Scan for the cell matching the given text and deliver its [x, y] coordinate at center. 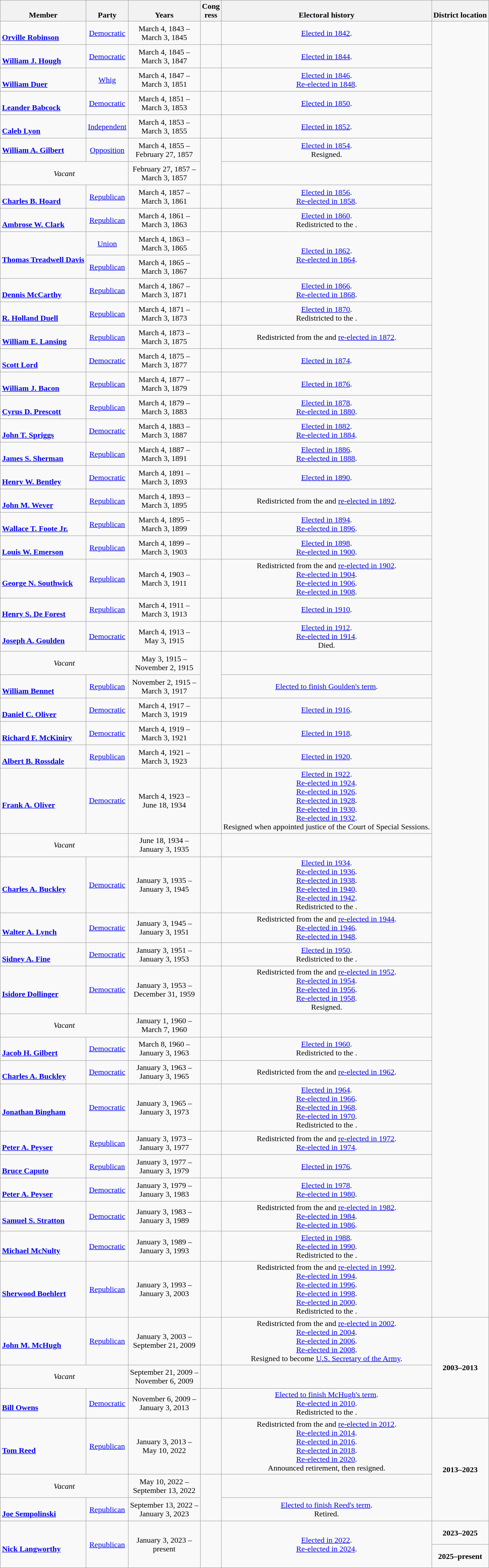
Samuel S. Stratton [43, 1216]
William E. Lansing [43, 337]
Scott Lord [43, 361]
January 3, 2023 –present [164, 1545]
Louis W. Emerson [43, 548]
William Duer [43, 80]
William Bennet [43, 686]
March 4, 1911 –March 3, 1913 [164, 610]
Elected in 1912.Re-elected in 1914.Died. [327, 636]
Elected in 1850. [327, 103]
January 3, 2003 –September 21, 2009 [164, 1341]
Albert B. Rossdale [43, 757]
March 4, 1861 –March 3, 1863 [164, 220]
Elected in 1866.Re-elected in 1868. [327, 290]
Elected in 1978.Re-elected in 1980. [327, 1190]
Redistricted from the and re-elected in 1872. [327, 337]
Elected in 1882.Re-elected in 1884. [327, 431]
Isidore Dollinger [43, 990]
Elected in 1890. [327, 478]
March 4, 1851 –March 3, 1853 [164, 103]
Whig [107, 80]
Elected in 1846.Re-elected in 1848. [327, 80]
Wallace T. Foote Jr. [43, 524]
Elected in 1860.Redistricted to the . [327, 220]
Elected in 1918. [327, 733]
Joe Sempolinski [43, 1510]
March 4, 1923 –June 18, 1934 [164, 801]
January 3, 1965 –January 3, 1973 [164, 1107]
January 3, 1953 –December 31, 1959 [164, 990]
Elected in 1950.Redistricted to the . [327, 954]
Opposition [107, 150]
Elected in 2022.Re-elected in 2024. [327, 1545]
Elected in 1862.Re-elected in 1864. [327, 255]
March 4, 1855 –February 27, 1857 [164, 150]
Sidney A. Fine [43, 954]
March 4, 1921 –March 3, 1923 [164, 757]
Nick Langworthy [43, 1545]
Elected in 1910. [327, 610]
Walter A. Lynch [43, 928]
Bruce Caputo [43, 1166]
March 4, 1899 –March 3, 1903 [164, 548]
Cyrus D. Prescott [43, 407]
March 4, 1913 –May 3, 1915 [164, 636]
November 6, 2009 –January 3, 2013 [164, 1403]
2023–2025 [460, 1533]
March 4, 1883 –March 3, 1887 [164, 431]
Elected to finish Goulden's term. [327, 686]
Elected in 1894.Re-elected in 1896. [327, 524]
March 4, 1875 –March 3, 1877 [164, 361]
Caleb Lyon [43, 127]
Elected in 1960.Redistricted to the . [327, 1049]
March 4, 1847 –March 3, 1851 [164, 80]
February 27, 1857 –March 3, 1857 [164, 173]
Redistricted from the and re-elected in 1944.Re-elected in 1946.Re-elected in 1948. [327, 928]
Elected in 1964.Re-elected in 1966.Re-elected in 1968.Re-elected in 1970.Redistricted to the . [327, 1107]
Elected in 1854.Resigned. [327, 150]
Thomas Treadwell Davis [43, 255]
Redistricted from the and re-elected in 1892. [327, 501]
Elected to finish Reed's term.Retired. [327, 1510]
Years [164, 11]
Elected in 1886.Re-elected in 1888. [327, 454]
Jacob H. Gilbert [43, 1049]
Member [43, 11]
Orville Robinson [43, 33]
Elected in 1934.Re-elected in 1936.Re-elected in 1938.Re-elected in 1940.Re-elected in 1942.Redistricted to the . [327, 885]
June 18, 1934 –January 3, 1935 [164, 845]
March 4, 1891 –March 3, 1893 [164, 478]
January 3, 1989 –January 3, 1993 [164, 1246]
Henry W. Bentley [43, 478]
May 3, 1915 –November 2, 1915 [164, 663]
Elected in 1920. [327, 757]
Electoral history [327, 11]
January 3, 1979 –January 3, 1983 [164, 1190]
District location [460, 11]
January 3, 1993 –January 3, 2003 [164, 1289]
Redistricted from the and re-elected in 1982.Re-elected in 1984.Re-elected in 1986. [327, 1216]
2003–2013 [460, 1368]
Bill Owens [43, 1403]
January 3, 1963 –January 3, 1965 [164, 1072]
March 8, 1960 –January 3, 1963 [164, 1049]
March 4, 1857 –March 3, 1861 [164, 197]
March 4, 1903 –March 3, 1911 [164, 579]
William A. Gilbert [43, 150]
March 4, 1845 –March 3, 1847 [164, 57]
John T. Spriggs [43, 431]
Frank A. Oliver [43, 801]
Redistricted from the and re-elected in 2002.Re-elected in 2004.Re-elected in 2006.Re-elected in 2008.Resigned to become U.S. Secretary of the Army. [327, 1341]
Elected in 1842. [327, 33]
Elected in 1988.Re-elected in 1990.Redistricted to the . [327, 1246]
May 10, 2022 –September 13, 2022 [164, 1486]
March 4, 1887 –March 3, 1891 [164, 454]
Sherwood Boehlert [43, 1289]
Charles B. Hoard [43, 197]
November 2, 1915 –March 3, 1917 [164, 686]
Joseph A. Goulden [43, 636]
Richard F. McKiniry [43, 733]
March 4, 1917 –March 3, 1919 [164, 710]
Jonathan Bingham [43, 1107]
William J. Bacon [43, 384]
September 21, 2009 –November 6, 2009 [164, 1377]
March 4, 1853 –March 3, 1855 [164, 127]
March 4, 1865 –March 3, 1867 [164, 267]
Union [107, 244]
Elected to finish McHugh's term.Re-elected in 2010.Redistricted to the . [327, 1403]
James S. Sherman [43, 454]
March 4, 1919 –March 3, 1921 [164, 733]
Elected in 1856.Re-elected in 1858. [327, 197]
Redistricted from the and re-elected in 1902.Re-elected in 1904.Re-elected in 1906.Re-elected in 1908. [327, 579]
William J. Hough [43, 57]
January 3, 1977 –January 3, 1979 [164, 1166]
January 3, 1983 –January 3, 1989 [164, 1216]
Redistricted from the and re-elected in 1992.Re-elected in 1994.Re-elected in 1996.Re-elected in 1998.Re-elected in 2000.Redistricted to the . [327, 1289]
January 3, 1951 –January 3, 1953 [164, 954]
John M. McHugh [43, 1341]
Elected in 1870.Redistricted to the . [327, 314]
March 4, 1843 –March 3, 1845 [164, 33]
March 4, 1877 –March 3, 1879 [164, 384]
Michael McNulty [43, 1246]
January 3, 1935 –January 3, 1945 [164, 885]
2025–present [460, 1556]
January 3, 1945 –January 3, 1951 [164, 928]
March 4, 1873 –March 3, 1875 [164, 337]
John M. Wever [43, 501]
Redistricted from the and re-elected in 1972.Re-elected in 1974. [327, 1143]
Redistricted from the and re-elected in 1962. [327, 1072]
Ambrose W. Clark [43, 220]
March 4, 1895 –March 3, 1899 [164, 524]
Elected in 1876. [327, 384]
Tom Reed [43, 1446]
Leander Babcock [43, 103]
Elected in 1874. [327, 361]
Dennis McCarthy [43, 290]
2013–2023 [460, 1470]
Redistricted from the and re-elected in 1952.Re-elected in 1954.Re-elected in 1956.Re-elected in 1958.Resigned. [327, 990]
Congress [211, 11]
Elected in 1878.Re-elected in 1880. [327, 407]
Party [107, 11]
March 4, 1863 –March 3, 1865 [164, 244]
March 4, 1893 –March 3, 1895 [164, 501]
R. Holland Duell [43, 314]
Elected in 1916. [327, 710]
Elected in 1976. [327, 1166]
January 3, 2013 –May 10, 2022 [164, 1446]
Elected in 1852. [327, 127]
Elected in 1844. [327, 57]
September 13, 2022 –January 3, 2023 [164, 1510]
January 1, 1960 –March 7, 1960 [164, 1025]
March 4, 1879 –March 3, 1883 [164, 407]
March 4, 1871 –March 3, 1873 [164, 314]
March 4, 1867 –March 3, 1871 [164, 290]
Elected in 1898.Re-elected in 1900. [327, 548]
Independent [107, 127]
George N. Southwick [43, 579]
Henry S. De Forest [43, 610]
January 3, 1973 –January 3, 1977 [164, 1143]
Daniel C. Oliver [43, 710]
